Pinpoint the cell where the given text exists, returning its (X, Y) midpoint coordinate. 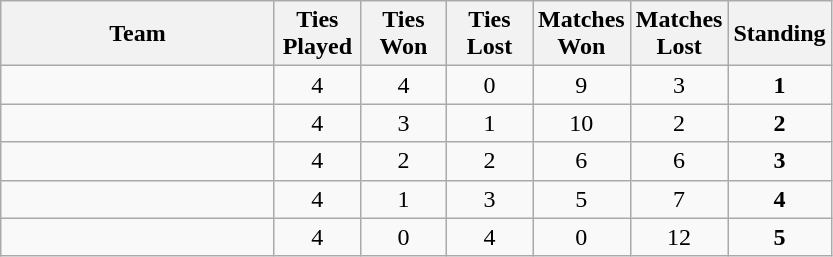
Ties Played (317, 34)
Matches Lost (679, 34)
12 (679, 237)
Standing (780, 34)
10 (581, 123)
Matches Won (581, 34)
Team (138, 34)
Ties Lost (489, 34)
9 (581, 85)
Ties Won (403, 34)
7 (679, 199)
